From the cell containing the given text, extract its center point as (X, Y) coordinate. 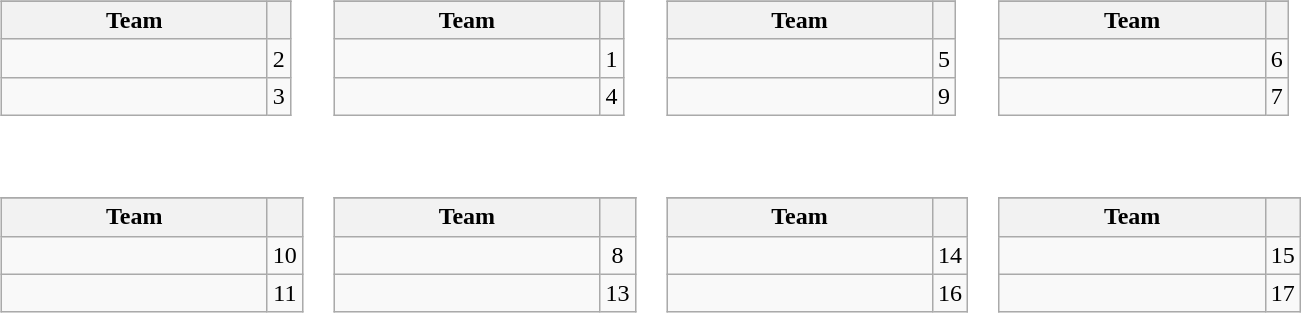
11 (284, 293)
15 (1282, 255)
6 (1276, 58)
17 (1282, 293)
16 (950, 293)
4 (612, 96)
9 (944, 96)
7 (1276, 96)
5 (944, 58)
8 (618, 255)
1 (612, 58)
13 (618, 293)
10 (284, 255)
2 (278, 58)
14 (950, 255)
3 (278, 96)
